Output the [x, y] coordinate of the center of the cell containing the given text.  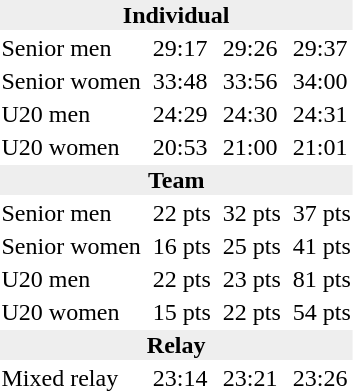
32 pts [252, 213]
16 pts [182, 246]
29:26 [252, 48]
21:01 [322, 147]
29:17 [182, 48]
20:53 [182, 147]
Relay [176, 345]
23 pts [252, 279]
33:56 [252, 81]
29:37 [322, 48]
34:00 [322, 81]
41 pts [322, 246]
24:31 [322, 114]
15 pts [182, 312]
54 pts [322, 312]
24:29 [182, 114]
Individual [176, 15]
81 pts [322, 279]
24:30 [252, 114]
21:00 [252, 147]
33:48 [182, 81]
37 pts [322, 213]
Team [176, 180]
25 pts [252, 246]
